Detect which cell encompasses the target text, then output its (x, y) center coordinate. 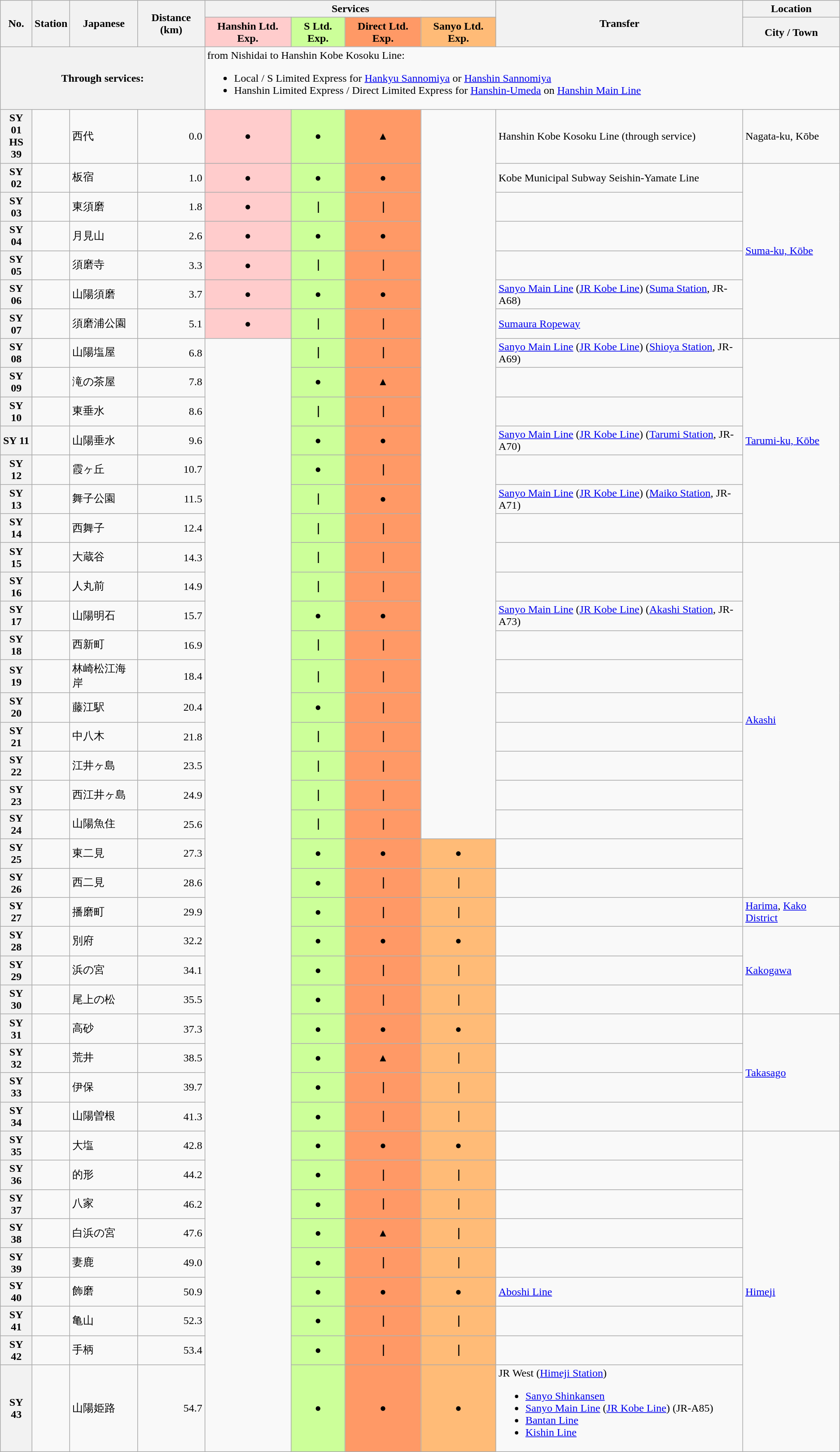
Hanshin Ltd. Exp. (248, 32)
SY 07 (16, 323)
SY 14 (16, 528)
No. (16, 23)
Sanyo Ltd. Exp. (459, 32)
City / Town (792, 32)
SY 18 (16, 645)
板宿 (104, 178)
SY 06 (16, 295)
SY 38 (16, 1233)
SY 35 (16, 1146)
山陽塩屋 (104, 353)
Kobe Municipal Subway Seishin-Yamate Line (619, 178)
SY 23 (16, 795)
Services (350, 9)
23.5 (171, 766)
Through services: (103, 78)
SY 26 (16, 883)
山陽須磨 (104, 295)
SY 42 (16, 1350)
伊保 (104, 1087)
月見山 (104, 236)
Nagata-ku, Kōbe (792, 136)
1.8 (171, 207)
46.2 (171, 1204)
53.4 (171, 1350)
東須磨 (104, 207)
浜の宮 (104, 971)
Transfer (619, 23)
山陽明石 (104, 616)
中八木 (104, 736)
高砂 (104, 1029)
47.6 (171, 1233)
SY 01HS 39 (16, 136)
SY 17 (16, 616)
山陽垂水 (104, 441)
49.0 (171, 1263)
SY 05 (16, 265)
SY 40 (16, 1291)
Location (792, 9)
山陽魚住 (104, 824)
播磨町 (104, 912)
Akashi (792, 720)
Harima, Kako District (792, 912)
大塩 (104, 1146)
SY 22 (16, 766)
6.8 (171, 353)
JR West (Himeji Station) Sanyo Shinkansen Sanyo Main Line (JR Kobe Line) (JR-A85) Bantan Line Kishin Line (619, 1408)
SY 20 (16, 708)
Sanyo Main Line (JR Kobe Line) (Tarumi Station, JR-A70) (619, 441)
27.3 (171, 853)
東垂水 (104, 411)
10.7 (171, 470)
38.5 (171, 1058)
舞子公園 (104, 499)
16.9 (171, 645)
大蔵谷 (104, 558)
尾上の松 (104, 999)
Sanyo Main Line (JR Kobe Line) (Suma Station, JR-A68) (619, 295)
Takasago (792, 1073)
Direct Ltd. Exp. (383, 32)
29.9 (171, 912)
Sumaura Ropeway (619, 323)
Station (51, 23)
1.0 (171, 178)
35.5 (171, 999)
SY 21 (16, 736)
Hanshin Kobe Kosoku Line (through service) (619, 136)
18.4 (171, 676)
SY 31 (16, 1029)
SY 04 (16, 236)
2.6 (171, 236)
手柄 (104, 1350)
SY 08 (16, 353)
25.6 (171, 824)
山陽曽根 (104, 1116)
西代 (104, 136)
SY 34 (16, 1116)
人丸前 (104, 586)
Tarumi-ku, Kōbe (792, 440)
Sanyo Main Line (JR Kobe Line) (Shioya Station, JR-A69) (619, 353)
的形 (104, 1175)
15.7 (171, 616)
SY 29 (16, 971)
S Ltd. Exp. (318, 32)
須磨浦公園 (104, 323)
3.7 (171, 295)
37.3 (171, 1029)
白浜の宮 (104, 1233)
霞ヶ丘 (104, 470)
別府 (104, 941)
滝の茶屋 (104, 382)
江井ヶ島 (104, 766)
44.2 (171, 1175)
Sanyo Main Line (JR Kobe Line) (Akashi Station, JR-A73) (619, 616)
SY 02 (16, 178)
SY 37 (16, 1204)
西江井ヶ島 (104, 795)
東二見 (104, 853)
西舞子 (104, 528)
妻鹿 (104, 1263)
Suma-ku, Kōbe (792, 251)
飾磨 (104, 1291)
SY 11 (16, 441)
SY 41 (16, 1321)
3.3 (171, 265)
SY 19 (16, 676)
42.8 (171, 1146)
Sanyo Main Line (JR Kobe Line) (Maiko Station, JR-A71) (619, 499)
SY 25 (16, 853)
41.3 (171, 1116)
SY 39 (16, 1263)
林崎松江海岸 (104, 676)
8.6 (171, 411)
Japanese (104, 23)
5.1 (171, 323)
SY 10 (16, 411)
54.7 (171, 1408)
西二見 (104, 883)
SY 30 (16, 999)
SY 16 (16, 586)
SY 15 (16, 558)
14.9 (171, 586)
24.9 (171, 795)
SY 13 (16, 499)
21.8 (171, 736)
Aboshi Line (619, 1291)
SY 09 (16, 382)
34.1 (171, 971)
SY 24 (16, 824)
32.2 (171, 941)
山陽姫路 (104, 1408)
SY 36 (16, 1175)
11.5 (171, 499)
SY 28 (16, 941)
SY 03 (16, 207)
須磨寺 (104, 265)
八家 (104, 1204)
西新町 (104, 645)
39.7 (171, 1087)
14.3 (171, 558)
荒井 (104, 1058)
SY 43 (16, 1408)
50.9 (171, 1291)
SY 32 (16, 1058)
SY 27 (16, 912)
SY 33 (16, 1087)
0.0 (171, 136)
20.4 (171, 708)
28.6 (171, 883)
9.6 (171, 441)
SY 12 (16, 470)
52.3 (171, 1321)
亀山 (104, 1321)
Kakogawa (792, 971)
12.4 (171, 528)
藤江駅 (104, 708)
7.8 (171, 382)
Himeji (792, 1291)
Distance (km) (171, 23)
